Identify which cell holds the provided text, then report its (x, y) central coordinate. 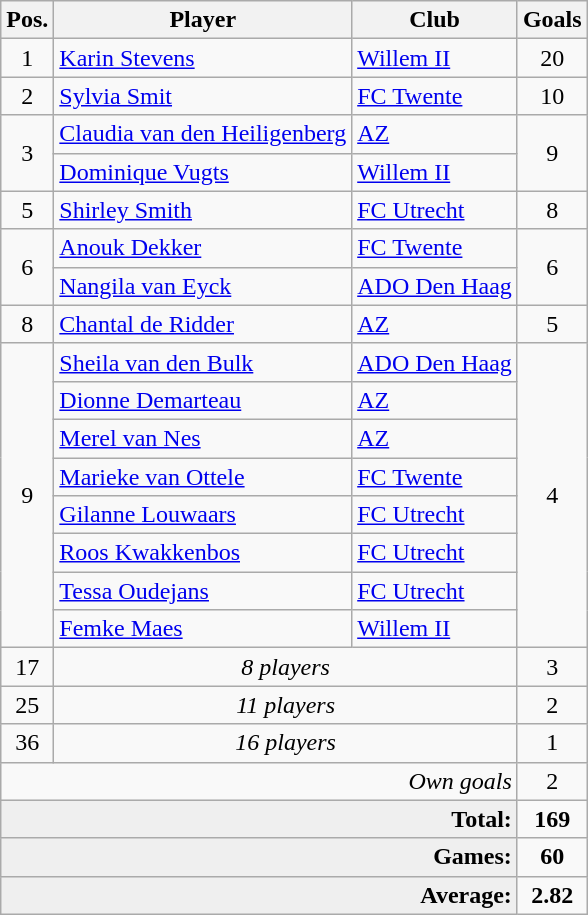
20 (552, 58)
Games: (260, 857)
Nangila van Eyck (203, 286)
11 players (286, 705)
Anouk Dekker (203, 248)
Tessa Oudejans (203, 591)
Goals (552, 20)
Total: (260, 819)
Dionne Demarteau (203, 400)
169 (552, 819)
17 (28, 667)
60 (552, 857)
10 (552, 96)
Sylvia Smit (203, 96)
Claudia van den Heiligenberg (203, 134)
Femke Maes (203, 629)
Dominique Vugts (203, 172)
Chantal de Ridder (203, 324)
Average: (260, 895)
Merel van Nes (203, 438)
Marieke van Ottele (203, 477)
16 players (286, 743)
8 players (286, 667)
Roos Kwakkenbos (203, 553)
Own goals (260, 781)
36 (28, 743)
Club (435, 20)
Player (203, 20)
4 (552, 495)
Shirley Smith (203, 210)
Pos. (28, 20)
Sheila van den Bulk (203, 362)
25 (28, 705)
Gilanne Louwaars (203, 515)
Karin Stevens (203, 58)
2.82 (552, 895)
